For the text-containing cell, return its midpoint in [x, y] coordinate format. 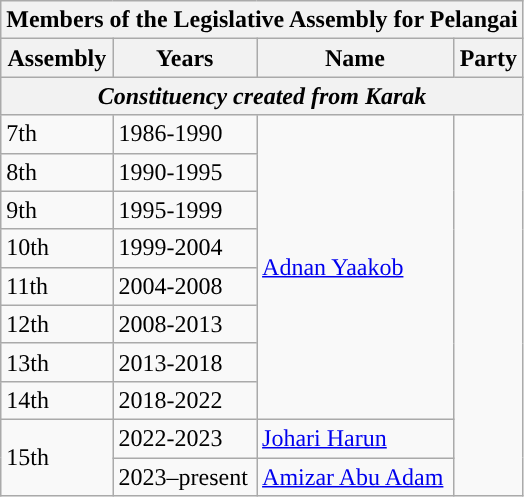
Adnan Yaakob [356, 267]
2022-2023 [185, 438]
2013-2018 [185, 362]
1995-1999 [185, 210]
Members of the Legislative Assembly for Pelangai [262, 20]
13th [57, 362]
8th [57, 172]
2018-2022 [185, 400]
Johari Harun [356, 438]
11th [57, 286]
12th [57, 324]
1986-1990 [185, 134]
10th [57, 248]
Name [356, 58]
15th [57, 457]
1999-2004 [185, 248]
2004-2008 [185, 286]
Constituency created from Karak [262, 96]
Party [488, 58]
Assembly [57, 58]
9th [57, 210]
14th [57, 400]
Amizar Abu Adam [356, 477]
1990-1995 [185, 172]
2023–present [185, 477]
7th [57, 134]
Years [185, 58]
2008-2013 [185, 324]
